Return the (X, Y) coordinate for the center point of the cell that contains the specified text.  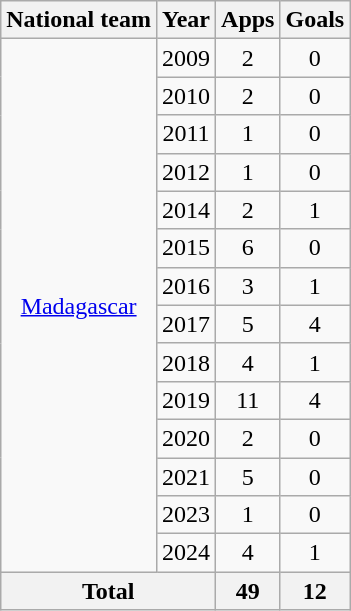
2021 (186, 477)
11 (248, 400)
6 (248, 248)
49 (248, 591)
2024 (186, 553)
2015 (186, 248)
Year (186, 20)
Apps (248, 20)
2011 (186, 134)
Madagascar (79, 306)
2017 (186, 324)
National team (79, 20)
2016 (186, 286)
Total (108, 591)
3 (248, 286)
2010 (186, 96)
Goals (315, 20)
2014 (186, 210)
2019 (186, 400)
2009 (186, 58)
2023 (186, 515)
2020 (186, 438)
2012 (186, 172)
12 (315, 591)
2018 (186, 362)
